From the cell containing the given text, extract its center point as [X, Y] coordinate. 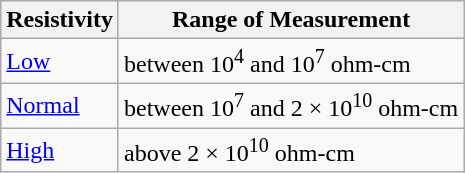
above 2 × 1010 ohm-cm [290, 150]
Normal [60, 106]
between 104 and 107 ohm-cm [290, 62]
Low [60, 62]
High [60, 150]
Range of Measurement [290, 20]
Resistivity [60, 20]
between 107 and 2 × 1010 ohm-cm [290, 106]
